Extract the (X, Y) coordinate from the center of the cell holding the provided text.  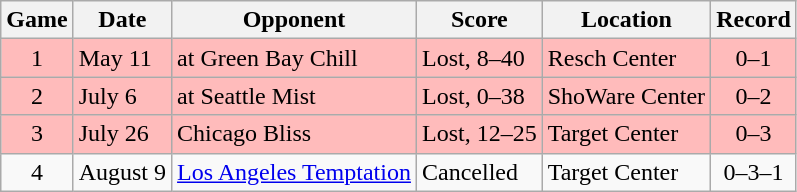
Resch Center (626, 58)
Chicago Bliss (294, 134)
Location (626, 20)
0–3 (754, 134)
Game (37, 20)
0–3–1 (754, 172)
August 9 (122, 172)
Lost, 0–38 (479, 96)
May 11 (122, 58)
July 6 (122, 96)
Opponent (294, 20)
Score (479, 20)
Los Angeles Temptation (294, 172)
at Seattle Mist (294, 96)
Date (122, 20)
Record (754, 20)
July 26 (122, 134)
Cancelled (479, 172)
Lost, 8–40 (479, 58)
4 (37, 172)
0–1 (754, 58)
3 (37, 134)
ShoWare Center (626, 96)
2 (37, 96)
0–2 (754, 96)
at Green Bay Chill (294, 58)
1 (37, 58)
Lost, 12–25 (479, 134)
